Detect which cell encompasses the target text, then output its [X, Y] center coordinate. 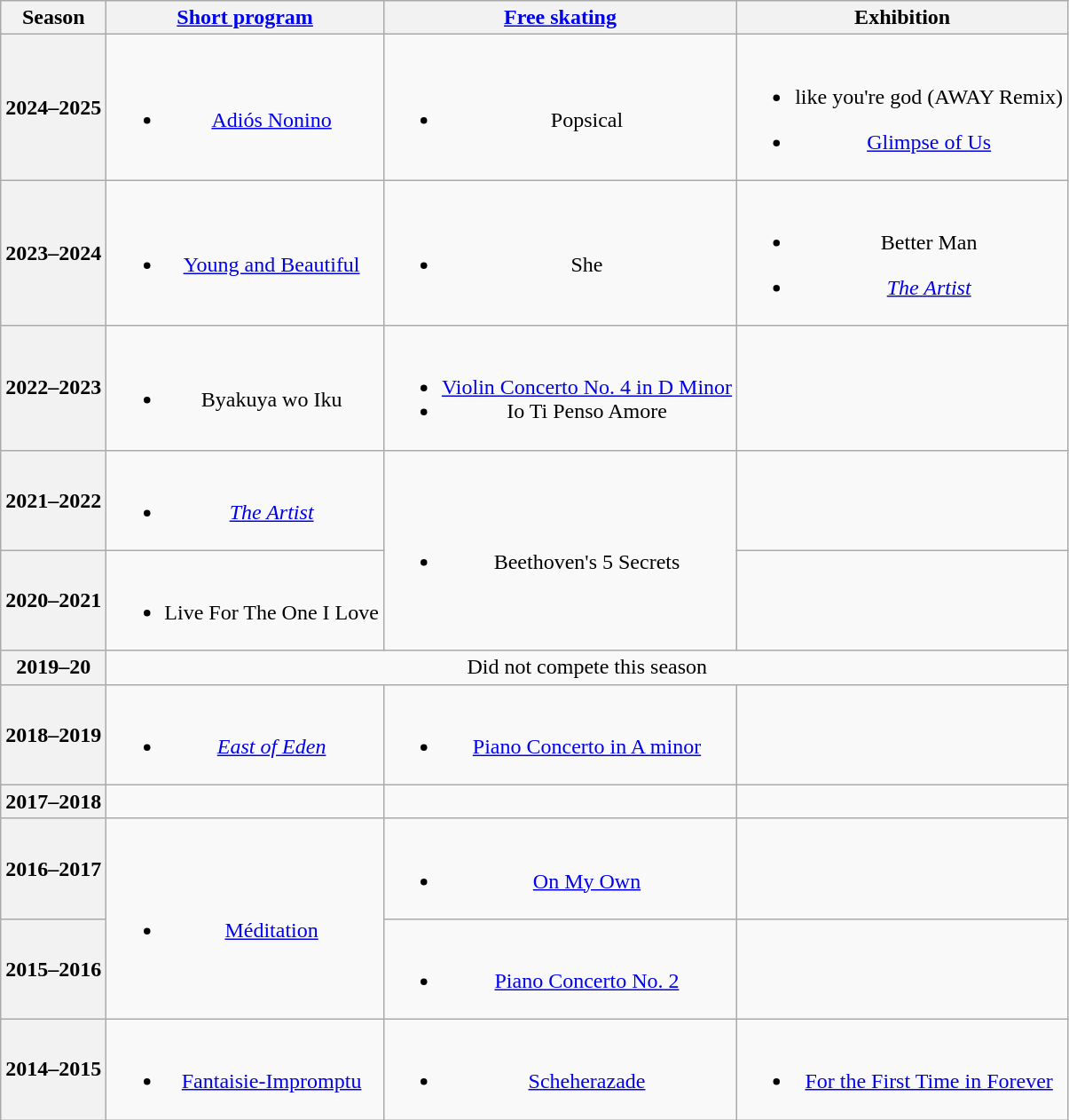
Fantaisie-Impromptu [245, 1069]
Free skating [560, 18]
Byakuya wo Iku [245, 388]
On My Own [560, 868]
2019–20 [53, 667]
2017–2018 [53, 801]
Better Man The Artist [903, 253]
The Artist [245, 501]
Piano Concerto No. 2 [560, 969]
Did not compete this season [587, 667]
2021–2022 [53, 501]
Young and Beautiful [245, 253]
2022–2023 [53, 388]
Scheherazade [560, 1069]
Exhibition [903, 18]
2024–2025 [53, 107]
Beethoven's 5 Secrets [560, 550]
2015–2016 [53, 969]
Violin Concerto No. 4 in D Minor Io Ti Penso Amore [560, 388]
like you're god (AWAY Remix)Glimpse of Us [903, 107]
2014–2015 [53, 1069]
Short program [245, 18]
2023–2024 [53, 253]
Méditation [245, 919]
East of Eden [245, 735]
Adiós Nonino [245, 107]
She [560, 253]
For the First Time in Forever [903, 1069]
2018–2019 [53, 735]
Season [53, 18]
Live For The One I Love [245, 600]
2020–2021 [53, 600]
2016–2017 [53, 868]
Piano Concerto in A minor [560, 735]
Popsical [560, 107]
